For the text-containing cell, return its midpoint in (x, y) coordinate format. 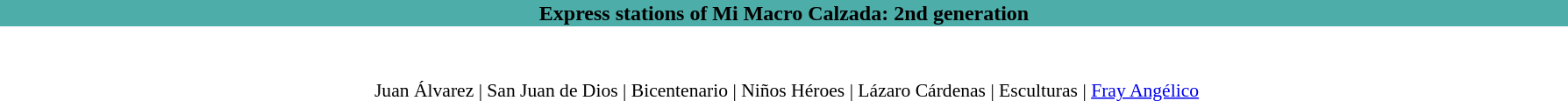
Express stations of Mi Macro Calzada: 2nd generation (784, 13)
